Scan for the cell matching the given text and deliver its (x, y) coordinate at center. 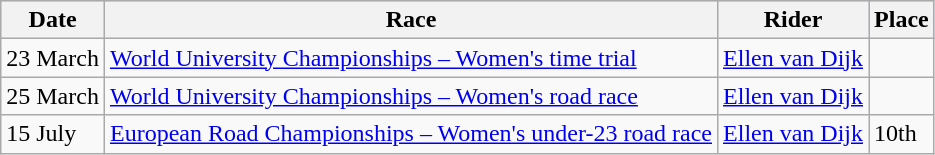
10th (902, 134)
15 July (53, 134)
World University Championships – Women's time trial (410, 58)
Rider (794, 20)
European Road Championships – Women's under-23 road race (410, 134)
Place (902, 20)
25 March (53, 96)
23 March (53, 58)
Race (410, 20)
Date (53, 20)
World University Championships – Women's road race (410, 96)
